Search for the cell housing the specified text and yield its [X, Y] center coordinate. 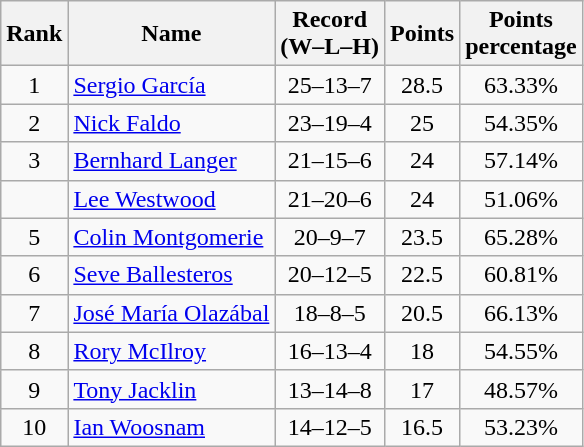
2 [34, 123]
57.14% [522, 161]
63.33% [522, 85]
9 [34, 389]
Name [172, 34]
5 [34, 237]
Pointspercentage [522, 34]
14–12–5 [330, 427]
Rank [34, 34]
20–9–7 [330, 237]
Tony Jacklin [172, 389]
54.35% [522, 123]
16.5 [422, 427]
54.55% [522, 351]
18 [422, 351]
18–8–5 [330, 313]
Rory McIlroy [172, 351]
Sergio García [172, 85]
22.5 [422, 275]
23.5 [422, 237]
Seve Ballesteros [172, 275]
53.23% [522, 427]
23–19–4 [330, 123]
21–15–6 [330, 161]
60.81% [522, 275]
Nick Faldo [172, 123]
10 [34, 427]
25–13–7 [330, 85]
28.5 [422, 85]
Bernhard Langer [172, 161]
3 [34, 161]
7 [34, 313]
17 [422, 389]
20–12–5 [330, 275]
1 [34, 85]
Ian Woosnam [172, 427]
13–14–8 [330, 389]
José María Olazábal [172, 313]
20.5 [422, 313]
Colin Montgomerie [172, 237]
Record(W–L–H) [330, 34]
8 [34, 351]
6 [34, 275]
Lee Westwood [172, 199]
21–20–6 [330, 199]
65.28% [522, 237]
Points [422, 34]
25 [422, 123]
48.57% [522, 389]
66.13% [522, 313]
51.06% [522, 199]
16–13–4 [330, 351]
